Provide the [x, y] coordinate of the cell's center where the given text is located.  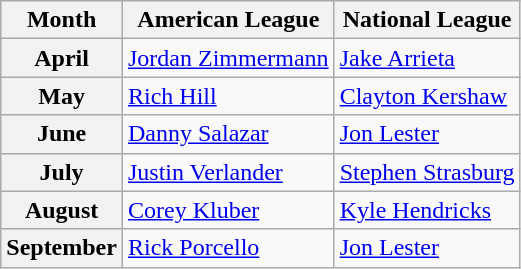
National League [427, 20]
June [62, 134]
Justin Verlander [228, 172]
Rick Porcello [228, 248]
Danny Salazar [228, 134]
May [62, 96]
July [62, 172]
Clayton Kershaw [427, 96]
Stephen Strasburg [427, 172]
September [62, 248]
American League [228, 20]
Kyle Hendricks [427, 210]
Rich Hill [228, 96]
Month [62, 20]
August [62, 210]
Corey Kluber [228, 210]
April [62, 58]
Jake Arrieta [427, 58]
Jordan Zimmermann [228, 58]
